Return the (X, Y) coordinate for the center point of the cell that contains the specified text.  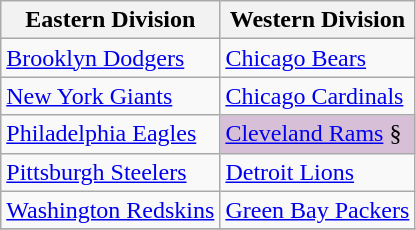
Cleveland Rams § (318, 134)
Eastern Division (110, 20)
Pittsburgh Steelers (110, 172)
Western Division (318, 20)
Philadelphia Eagles (110, 134)
New York Giants (110, 96)
Detroit Lions (318, 172)
Brooklyn Dodgers (110, 58)
Washington Redskins (110, 210)
Chicago Cardinals (318, 96)
Green Bay Packers (318, 210)
Chicago Bears (318, 58)
